Pinpoint the cell where the given text exists, returning its [x, y] midpoint coordinate. 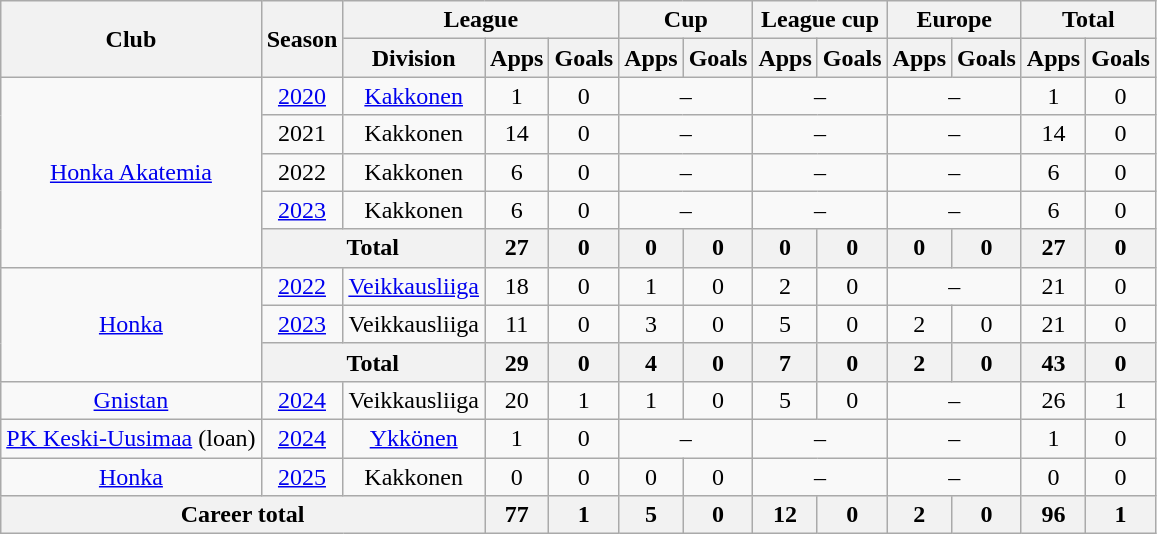
11 [517, 324]
Career total [243, 515]
18 [517, 286]
Gnistan [131, 400]
7 [785, 362]
20 [517, 400]
2020 [302, 96]
Ykkönen [414, 438]
2021 [302, 134]
League [481, 20]
4 [651, 362]
Europe [954, 20]
Cup [686, 20]
3 [651, 324]
26 [1053, 400]
2025 [302, 477]
League cup [820, 20]
29 [517, 362]
Honka Akatemia [131, 172]
Season [302, 39]
77 [517, 515]
PK Keski-Uusimaa (loan) [131, 438]
12 [785, 515]
Division [414, 58]
96 [1053, 515]
43 [1053, 362]
Club [131, 39]
